From the cell containing the given text, extract its center point as (X, Y) coordinate. 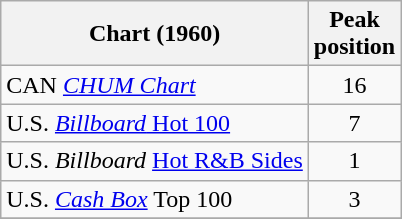
7 (354, 123)
16 (354, 85)
1 (354, 161)
U.S. Billboard Hot R&B Sides (155, 161)
Chart (1960) (155, 34)
Peakposition (354, 34)
U.S. Cash Box Top 100 (155, 199)
CAN CHUM Chart (155, 85)
U.S. Billboard Hot 100 (155, 123)
3 (354, 199)
